Find where the given text appears and provide that cell's center as (x, y) coordinate. 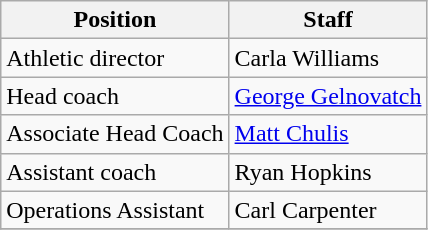
Carla Williams (328, 58)
Associate Head Coach (115, 134)
George Gelnovatch (328, 96)
Head coach (115, 96)
Position (115, 20)
Athletic director (115, 58)
Ryan Hopkins (328, 172)
Carl Carpenter (328, 210)
Operations Assistant (115, 210)
Matt Chulis (328, 134)
Staff (328, 20)
Assistant coach (115, 172)
